Extract the (x, y) coordinate from the center of the cell holding the provided text.  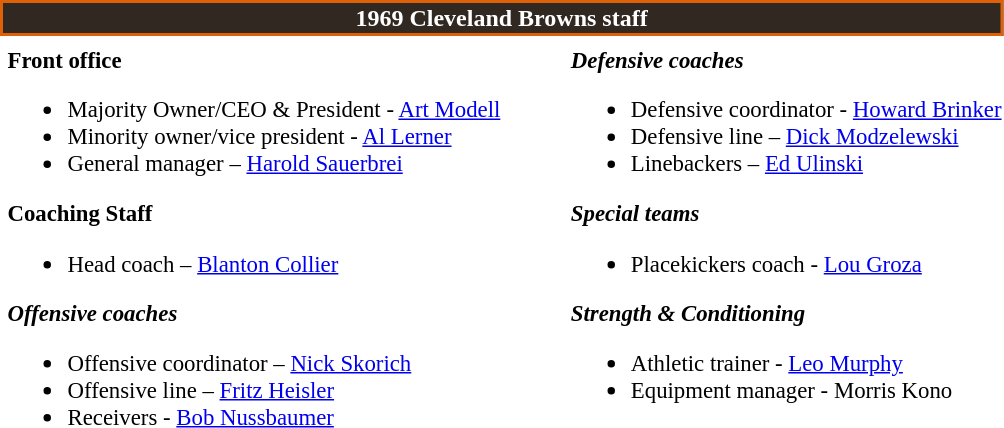
1969 Cleveland Browns staff (502, 18)
